Scan for the cell matching the given text and deliver its [X, Y] coordinate at center. 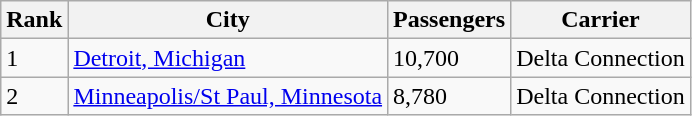
Detroit, Michigan [228, 58]
Carrier [601, 20]
Passengers [450, 20]
Rank [34, 20]
10,700 [450, 58]
Minneapolis/St Paul, Minnesota [228, 96]
2 [34, 96]
City [228, 20]
8,780 [450, 96]
1 [34, 58]
